Detect which cell encompasses the target text, then output its (x, y) center coordinate. 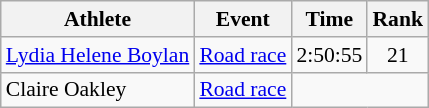
Lydia Helene Boylan (98, 55)
Time (329, 19)
2:50:55 (329, 55)
Rank (398, 19)
21 (398, 55)
Claire Oakley (98, 90)
Athlete (98, 19)
Event (242, 19)
